Return [x, y] of the center of cell containing provided text 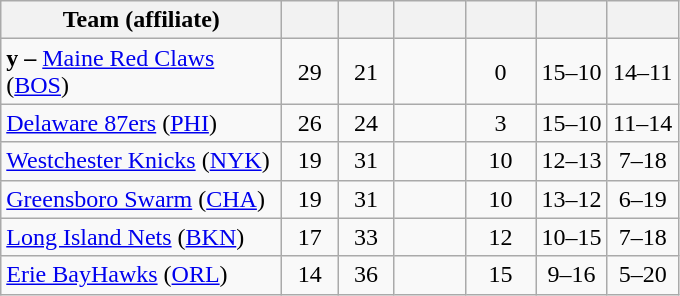
14 [310, 275]
Westchester Knicks (NYK) [142, 161]
24 [366, 123]
6–19 [642, 199]
Team (affiliate) [142, 20]
21 [366, 72]
12–13 [572, 161]
10–15 [572, 237]
26 [310, 123]
11–14 [642, 123]
Delaware 87ers (PHI) [142, 123]
15 [500, 275]
9–16 [572, 275]
y – Maine Red Claws (BOS) [142, 72]
0 [500, 72]
12 [500, 237]
Long Island Nets (BKN) [142, 237]
36 [366, 275]
Erie BayHawks (ORL) [142, 275]
5–20 [642, 275]
Greensboro Swarm (CHA) [142, 199]
3 [500, 123]
33 [366, 237]
14–11 [642, 72]
29 [310, 72]
17 [310, 237]
13–12 [572, 199]
